Return (x, y) of the center of cell containing provided text 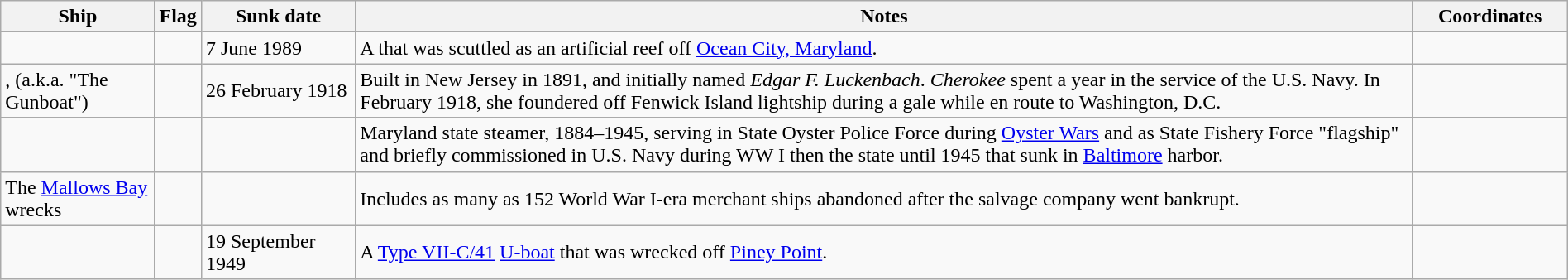
A that was scuttled as an artificial reef off Ocean City, Maryland. (884, 48)
Includes as many as 152 World War I-era merchant ships abandoned after the salvage company went bankrupt. (884, 199)
Sunk date (278, 17)
Notes (884, 17)
7 June 1989 (278, 48)
The Mallows Bay wrecks (78, 199)
Ship (78, 17)
Coordinates (1490, 17)
Flag (178, 17)
26 February 1918 (278, 91)
A Type VII-C/41 U-boat that was wrecked off Piney Point. (884, 252)
, (a.k.a. "The Gunboat") (78, 91)
19 September 1949 (278, 252)
